For the text-containing cell, return its midpoint in [X, Y] coordinate format. 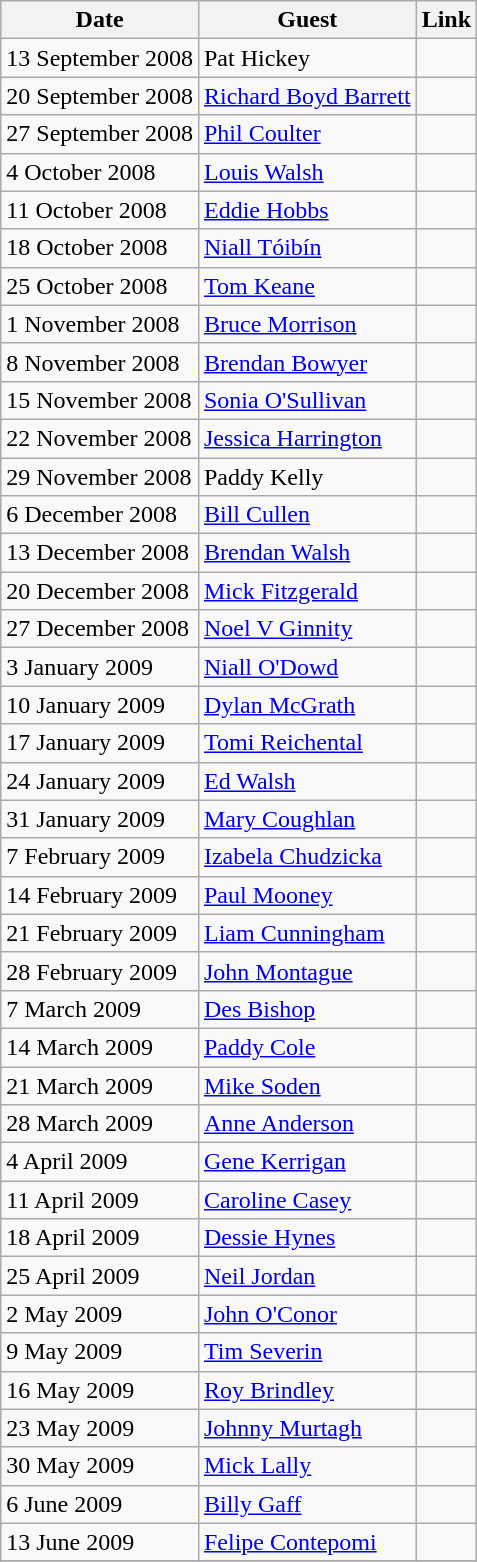
Roy Brindley [307, 1390]
Date [100, 20]
Noel V Ginnity [307, 629]
7 February 2009 [100, 857]
29 November 2008 [100, 477]
Tim Severin [307, 1352]
28 March 2009 [100, 1124]
Bill Cullen [307, 515]
Mick Lally [307, 1466]
25 April 2009 [100, 1276]
Billy Gaff [307, 1504]
18 April 2009 [100, 1238]
13 December 2008 [100, 553]
25 October 2008 [100, 286]
6 June 2009 [100, 1504]
Richard Boyd Barrett [307, 96]
Mike Soden [307, 1085]
Bruce Morrison [307, 324]
22 November 2008 [100, 438]
4 October 2008 [100, 172]
Caroline Casey [307, 1200]
John Montague [307, 971]
Des Bishop [307, 1009]
Brendan Bowyer [307, 362]
Paul Mooney [307, 895]
Niall Tóibín [307, 248]
Neil Jordan [307, 1276]
Brendan Walsh [307, 553]
Mick Fitzgerald [307, 591]
Pat Hickey [307, 58]
Dylan McGrath [307, 705]
Niall O'Dowd [307, 667]
Liam Cunningham [307, 933]
Ed Walsh [307, 781]
1 November 2008 [100, 324]
16 May 2009 [100, 1390]
10 January 2009 [100, 705]
28 February 2009 [100, 971]
Johnny Murtagh [307, 1428]
Paddy Kelly [307, 477]
Gene Kerrigan [307, 1162]
17 January 2009 [100, 743]
21 March 2009 [100, 1085]
John O'Conor [307, 1314]
Anne Anderson [307, 1124]
Tomi Reichental [307, 743]
13 June 2009 [100, 1542]
14 March 2009 [100, 1047]
18 October 2008 [100, 248]
23 May 2009 [100, 1428]
11 October 2008 [100, 210]
6 December 2008 [100, 515]
20 December 2008 [100, 591]
8 November 2008 [100, 362]
Jessica Harrington [307, 438]
Louis Walsh [307, 172]
31 January 2009 [100, 819]
Mary Coughlan [307, 819]
21 February 2009 [100, 933]
13 September 2008 [100, 58]
7 March 2009 [100, 1009]
11 April 2009 [100, 1200]
4 April 2009 [100, 1162]
27 September 2008 [100, 134]
Eddie Hobbs [307, 210]
15 November 2008 [100, 400]
Phil Coulter [307, 134]
Guest [307, 20]
30 May 2009 [100, 1466]
27 December 2008 [100, 629]
Dessie Hynes [307, 1238]
14 February 2009 [100, 895]
Felipe Contepomi [307, 1542]
20 September 2008 [100, 96]
9 May 2009 [100, 1352]
2 May 2009 [100, 1314]
Izabela Chudzicka [307, 857]
Sonia O'Sullivan [307, 400]
3 January 2009 [100, 667]
24 January 2009 [100, 781]
Tom Keane [307, 286]
Link [446, 20]
Paddy Cole [307, 1047]
